Extract the (X, Y) coordinate from the center of the cell holding the provided text.  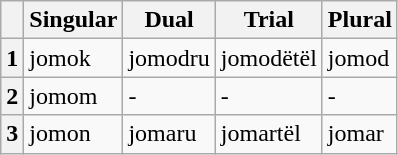
jomar (360, 134)
jomaru (169, 134)
Singular (74, 20)
jomod (360, 58)
jomok (74, 58)
Plural (360, 20)
3 (12, 134)
jomodru (169, 58)
Dual (169, 20)
1 (12, 58)
jomon (74, 134)
2 (12, 96)
jomartël (268, 134)
Trial (268, 20)
jomodëtël (268, 58)
jomom (74, 96)
